Find where the given text appears and provide that cell's center as (x, y) coordinate. 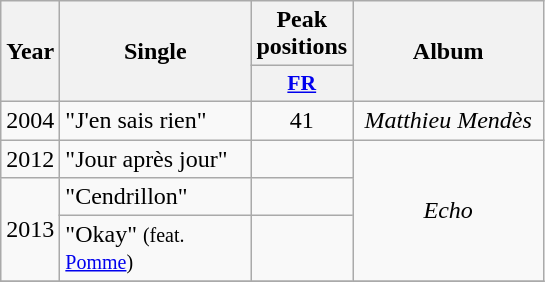
FR (302, 84)
Peak positions (302, 34)
2012 (30, 159)
"J'en sais rien" (156, 120)
Single (156, 52)
Year (30, 52)
"Jour après jour" (156, 159)
41 (302, 120)
"Okay" (feat. Pomme) (156, 248)
2004 (30, 120)
"Cendrillon" (156, 197)
Matthieu Mendès (448, 120)
2013 (30, 230)
Album (448, 52)
Echo (448, 210)
